Scan for the cell matching the given text and deliver its (X, Y) coordinate at center. 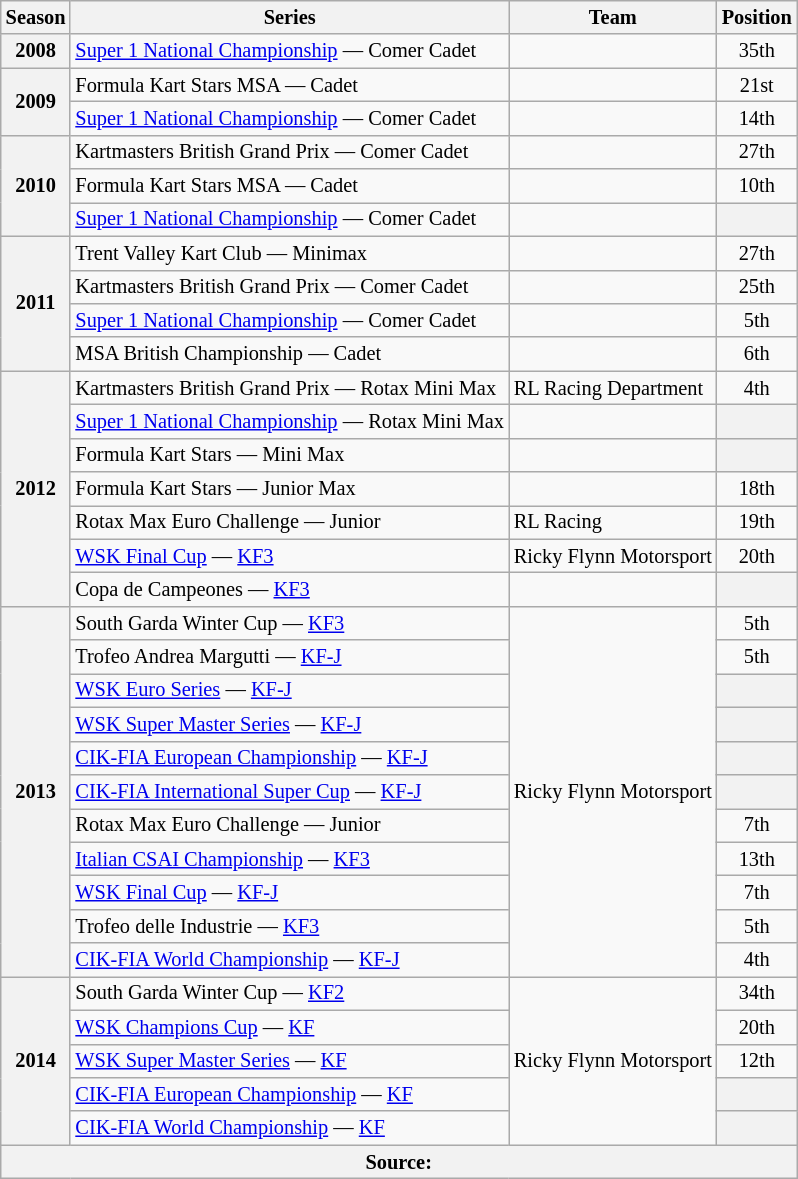
Series (289, 17)
13th (757, 859)
2013 (36, 791)
14th (757, 118)
Italian CSAI Championship — KF3 (289, 859)
Copa de Campeones — KF3 (289, 589)
CIK-FIA European Championship — KF (289, 1094)
WSK Final Cup — KF-J (289, 892)
Trofeo Andrea Margutti — KF-J (289, 657)
2009 (36, 102)
2008 (36, 51)
WSK Super Master Series — KF (289, 1061)
South Garda Winter Cup — KF2 (289, 993)
CIK-FIA International Super Cup — KF-J (289, 791)
34th (757, 993)
10th (757, 186)
Season (36, 17)
Super 1 National Championship — Rotax Mini Max (289, 421)
19th (757, 522)
2010 (36, 186)
CIK-FIA World Championship — KF-J (289, 960)
CIK-FIA World Championship — KF (289, 1128)
12th (757, 1061)
South Garda Winter Cup — KF3 (289, 623)
CIK-FIA European Championship — KF-J (289, 758)
21st (757, 85)
WSK Super Master Series — KF-J (289, 724)
2014 (36, 1060)
18th (757, 489)
Team (613, 17)
6th (757, 354)
35th (757, 51)
MSA British Championship — Cadet (289, 354)
RL Racing (613, 522)
WSK Final Cup — KF3 (289, 556)
2012 (36, 489)
RL Racing Department (613, 388)
Kartmasters British Grand Prix — Rotax Mini Max (289, 388)
Formula Kart Stars — Mini Max (289, 455)
Source: (399, 1162)
Trofeo delle Industrie — KF3 (289, 926)
Position (757, 17)
2011 (36, 304)
Formula Kart Stars — Junior Max (289, 489)
25th (757, 287)
WSK Euro Series — KF-J (289, 690)
Trent Valley Kart Club — Minimax (289, 253)
WSK Champions Cup — KF (289, 1027)
